Locate the cell with the specified text and output its (x, y) center coordinate. 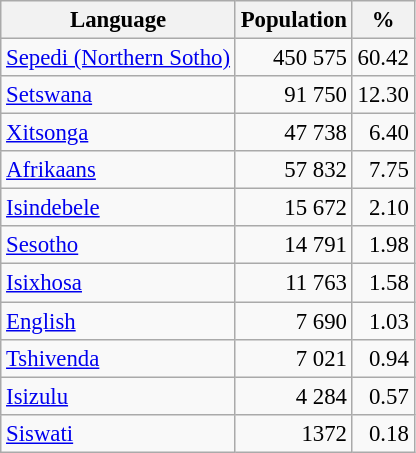
7 690 (294, 321)
0.18 (383, 433)
57 832 (294, 170)
Siswati (118, 433)
Language (118, 20)
0.57 (383, 396)
12.30 (383, 95)
450 575 (294, 58)
11 763 (294, 283)
0.94 (383, 358)
60.42 (383, 58)
Afrikaans (118, 170)
14 791 (294, 245)
Tshivenda (118, 358)
91 750 (294, 95)
Setswana (118, 95)
6.40 (383, 133)
47 738 (294, 133)
Isizulu (118, 396)
Xitsonga (118, 133)
% (383, 20)
English (118, 321)
15 672 (294, 208)
7.75 (383, 170)
Sesotho (118, 245)
1.98 (383, 245)
Isixhosa (118, 283)
1.58 (383, 283)
2.10 (383, 208)
1.03 (383, 321)
4 284 (294, 396)
Isindebele (118, 208)
Population (294, 20)
1372 (294, 433)
7 021 (294, 358)
Sepedi (Northern Sotho) (118, 58)
